Return (x, y) of the center of cell containing provided text 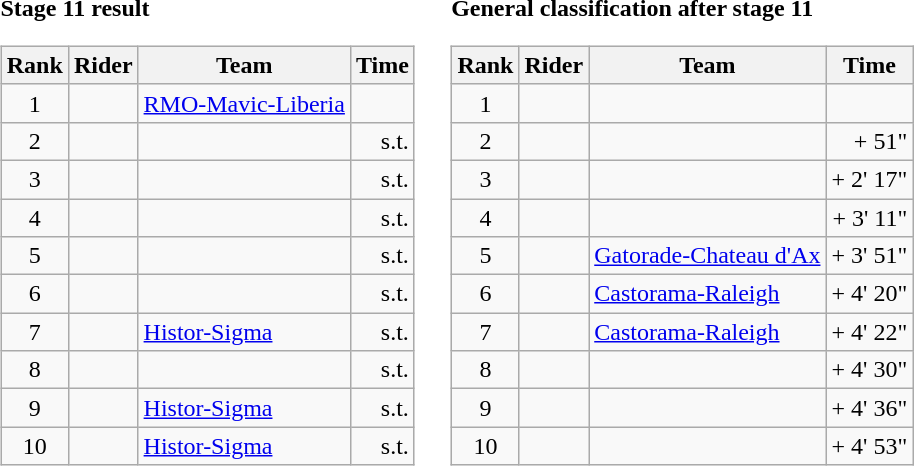
Gatorade-Chateau d'Ax (708, 256)
+ 51" (870, 141)
+ 4' 36" (870, 408)
RMO-Mavic-Liberia (244, 103)
+ 2' 17" (870, 179)
+ 3' 51" (870, 256)
+ 4' 22" (870, 332)
+ 4' 53" (870, 446)
+ 4' 30" (870, 370)
+ 3' 11" (870, 217)
+ 4' 20" (870, 294)
